Identify which cell holds the provided text, then report its (x, y) central coordinate. 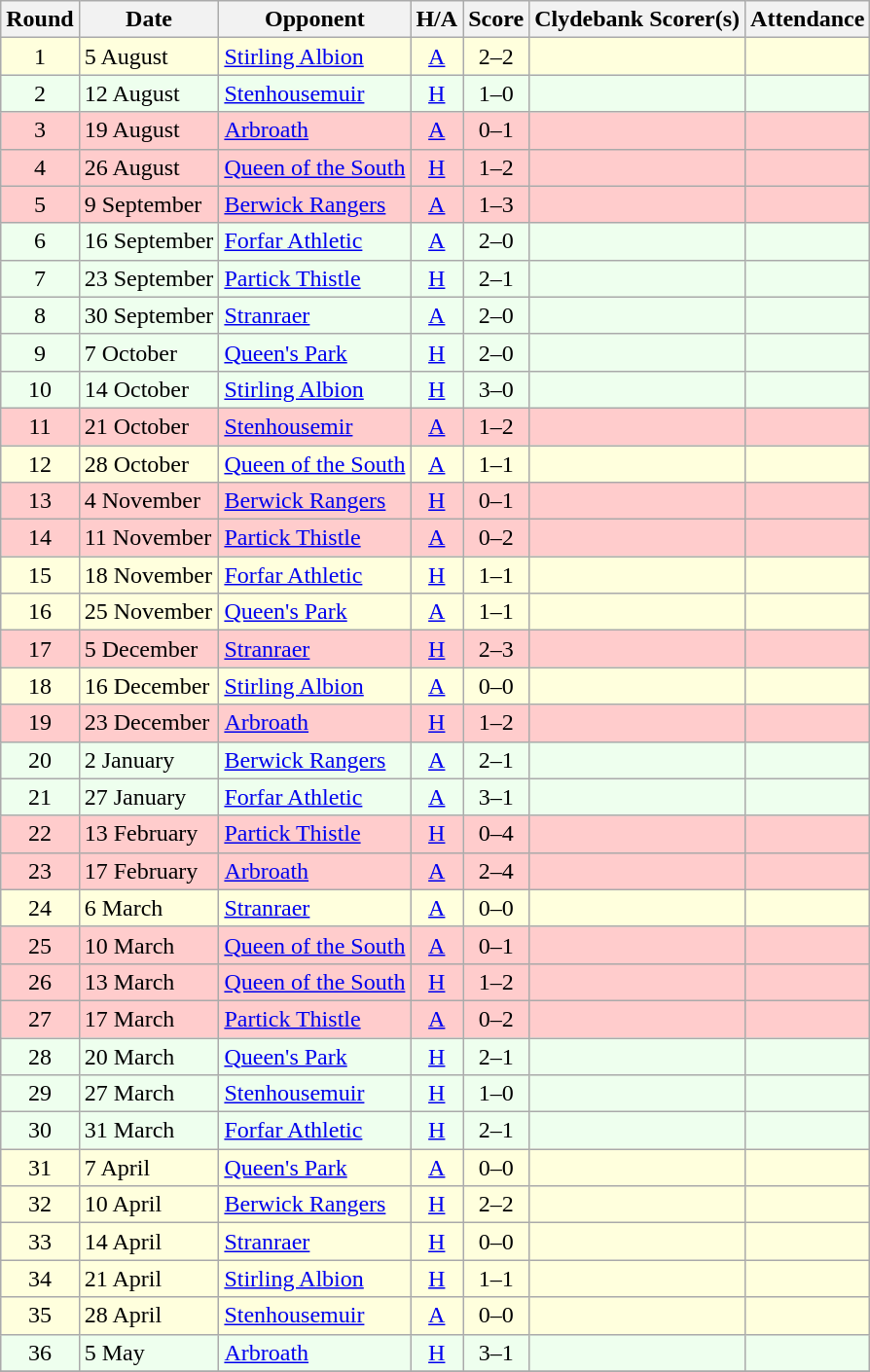
11 November (149, 538)
16 September (149, 241)
28 (40, 1056)
13 (40, 501)
13 February (149, 834)
Round (40, 19)
12 August (149, 93)
10 (40, 389)
22 (40, 834)
Stenhousemir (315, 426)
13 March (149, 982)
15 (40, 575)
14 April (149, 1242)
32 (40, 1205)
0–4 (496, 834)
5 August (149, 56)
26 (40, 982)
27 January (149, 797)
21 (40, 797)
7 April (149, 1168)
19 August (149, 130)
27 (40, 1019)
11 (40, 426)
2 January (149, 760)
4 November (149, 501)
7 October (149, 352)
Clydebank Scorer(s) (637, 19)
8 (40, 315)
6 (40, 241)
31 March (149, 1131)
25 (40, 945)
18 (40, 686)
2–3 (496, 649)
23 December (149, 723)
19 (40, 723)
36 (40, 1353)
9 (40, 352)
28 April (149, 1316)
21 April (149, 1279)
3 (40, 130)
30 (40, 1131)
Score (496, 19)
17 March (149, 1019)
25 November (149, 612)
17 (40, 649)
27 March (149, 1094)
5 December (149, 649)
Opponent (315, 19)
17 February (149, 871)
10 March (149, 945)
31 (40, 1168)
29 (40, 1094)
33 (40, 1242)
Attendance (808, 19)
6 March (149, 908)
5 May (149, 1353)
10 April (149, 1205)
16 December (149, 686)
H/A (437, 19)
23 September (149, 278)
3–0 (496, 389)
20 March (149, 1056)
9 September (149, 204)
2–4 (496, 871)
5 (40, 204)
18 November (149, 575)
30 September (149, 315)
7 (40, 278)
14 (40, 538)
24 (40, 908)
4 (40, 167)
21 October (149, 426)
14 October (149, 389)
12 (40, 464)
28 October (149, 464)
20 (40, 760)
2 (40, 93)
Date (149, 19)
35 (40, 1316)
26 August (149, 167)
1 (40, 56)
16 (40, 612)
1–3 (496, 204)
34 (40, 1279)
23 (40, 871)
